Locate the cell with the specified text and output its [x, y] center coordinate. 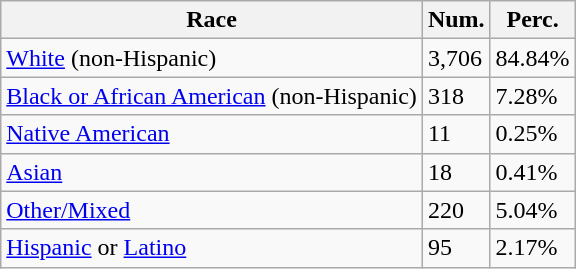
84.84% [532, 58]
Other/Mixed [212, 210]
7.28% [532, 96]
318 [456, 96]
220 [456, 210]
18 [456, 172]
0.41% [532, 172]
Num. [456, 20]
11 [456, 134]
Race [212, 20]
Asian [212, 172]
Native American [212, 134]
0.25% [532, 134]
2.17% [532, 248]
5.04% [532, 210]
Perc. [532, 20]
95 [456, 248]
Black or African American (non-Hispanic) [212, 96]
Hispanic or Latino [212, 248]
White (non-Hispanic) [212, 58]
3,706 [456, 58]
